From the cell containing the given text, extract its center point as [x, y] coordinate. 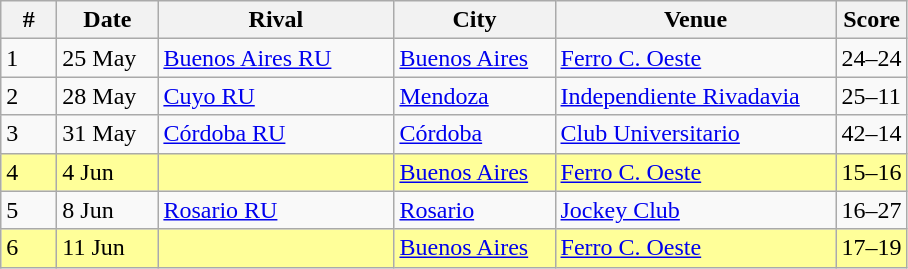
Mendoza [474, 96]
Córdoba RU [276, 134]
8 Jun [108, 210]
25 May [108, 58]
Jockey Club [696, 210]
6 [29, 248]
City [474, 20]
Córdoba [474, 134]
Score [872, 20]
25–11 [872, 96]
24–24 [872, 58]
Rival [276, 20]
16–27 [872, 210]
2 [29, 96]
17–19 [872, 248]
4 [29, 172]
Independiente Rivadavia [696, 96]
5 [29, 210]
31 May [108, 134]
15–16 [872, 172]
42–14 [872, 134]
4 Jun [108, 172]
1 [29, 58]
Rosario [474, 210]
11 Jun [108, 248]
Cuyo RU [276, 96]
Buenos Aires RU [276, 58]
# [29, 20]
28 May [108, 96]
3 [29, 134]
Rosario RU [276, 210]
Club Universitario [696, 134]
Date [108, 20]
Venue [696, 20]
